Provide the (X, Y) coordinate of the cell's center where the given text is located.  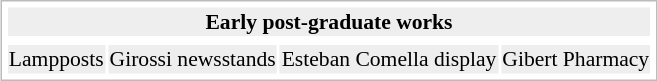
Gibert Pharmacy (576, 59)
Girossi newsstands (192, 59)
Early post-graduate works (328, 22)
Lampposts (56, 59)
Esteban Comella display (389, 59)
